Return (x, y) of the center of cell containing provided text 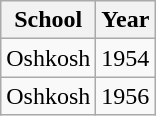
Year (126, 20)
1954 (126, 58)
1956 (126, 96)
School (48, 20)
